Search for the cell housing the specified text and yield its (X, Y) center coordinate. 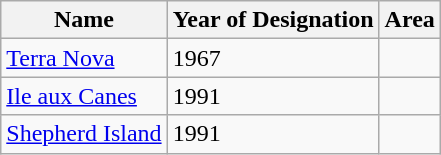
Area (410, 20)
Name (84, 20)
Terra Nova (84, 58)
Ile aux Canes (84, 96)
Shepherd Island (84, 134)
Year of Designation (273, 20)
1967 (273, 58)
